Capture the cell that displays the provided text and extract its [X, Y] central coordinate. 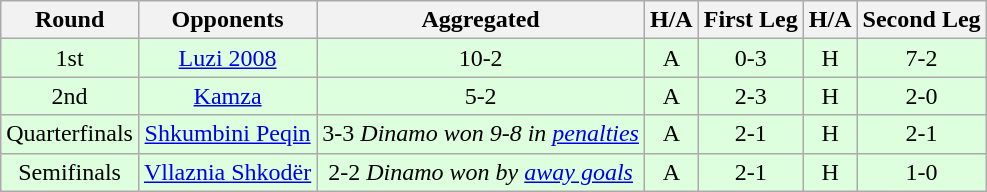
0-3 [750, 58]
7-2 [922, 58]
Opponents [227, 20]
Quarterfinals [70, 134]
10-2 [481, 58]
2-0 [922, 96]
Round [70, 20]
5-2 [481, 96]
1st [70, 58]
Vllaznia Shkodër [227, 172]
2-2 Dinamo won by away goals [481, 172]
First Leg [750, 20]
2nd [70, 96]
2-3 [750, 96]
3-3 Dinamo won 9-8 in penalties [481, 134]
Semifinals [70, 172]
Shkumbini Peqin [227, 134]
Kamza [227, 96]
Second Leg [922, 20]
Aggregated [481, 20]
Luzi 2008 [227, 58]
1-0 [922, 172]
